Search for the cell housing the specified text and yield its [X, Y] center coordinate. 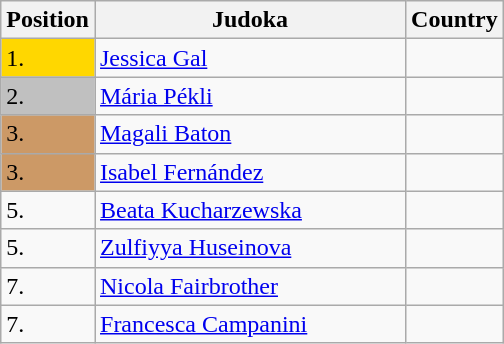
Magali Baton [250, 134]
Country [455, 20]
Mária Pékli [250, 96]
2. [48, 96]
Nicola Fairbrother [250, 286]
Isabel Fernández [250, 172]
Position [48, 20]
Jessica Gal [250, 58]
Beata Kucharzewska [250, 210]
Judoka [250, 20]
1. [48, 58]
Zulfiyya Huseinova [250, 248]
Francesca Campanini [250, 324]
